Return [x, y] of the center of cell containing provided text 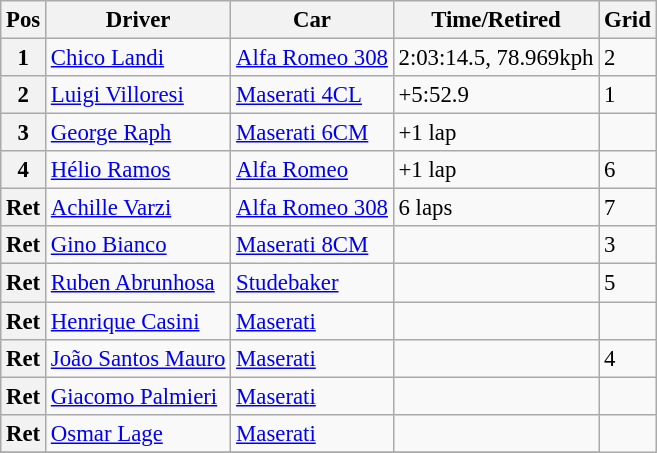
6 laps [496, 208]
Achille Varzi [138, 208]
Car [312, 20]
Osmar Lage [138, 433]
Maserati 8CM [312, 245]
Luigi Villoresi [138, 95]
Time/Retired [496, 20]
5 [628, 283]
Chico Landi [138, 58]
Maserati 4CL [312, 95]
Maserati 6CM [312, 133]
2:03:14.5, 78.969kph [496, 58]
7 [628, 208]
Hélio Ramos [138, 170]
+5:52.9 [496, 95]
Ruben Abrunhosa [138, 283]
Henrique Casini [138, 321]
Giacomo Palmieri [138, 396]
Gino Bianco [138, 245]
Pos [24, 20]
George Raph [138, 133]
Grid [628, 20]
João Santos Mauro [138, 358]
6 [628, 170]
Studebaker [312, 283]
Alfa Romeo [312, 170]
Driver [138, 20]
